Capture the cell that displays the provided text and extract its (x, y) central coordinate. 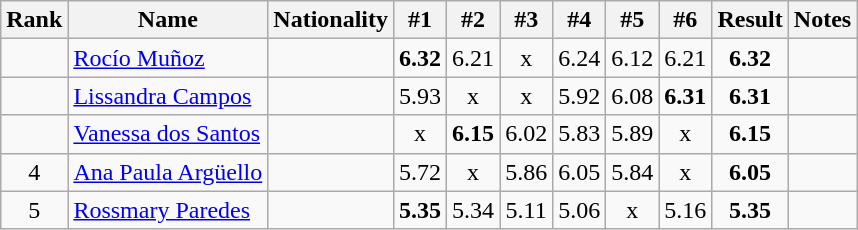
5.86 (526, 172)
Rossmary Paredes (168, 210)
Lissandra Campos (168, 96)
#1 (420, 20)
Notes (822, 20)
5.16 (686, 210)
Nationality (331, 20)
5.72 (420, 172)
#6 (686, 20)
Rocío Muñoz (168, 58)
6.02 (526, 134)
#4 (580, 20)
5.84 (632, 172)
Ana Paula Argüello (168, 172)
5.34 (474, 210)
Vanessa dos Santos (168, 134)
6.24 (580, 58)
5.11 (526, 210)
Result (750, 20)
5.93 (420, 96)
#3 (526, 20)
Name (168, 20)
6.08 (632, 96)
#2 (474, 20)
5.83 (580, 134)
5.92 (580, 96)
5.06 (580, 210)
5.89 (632, 134)
6.12 (632, 58)
5 (34, 210)
4 (34, 172)
Rank (34, 20)
#5 (632, 20)
